For the text-containing cell, return its midpoint in [x, y] coordinate format. 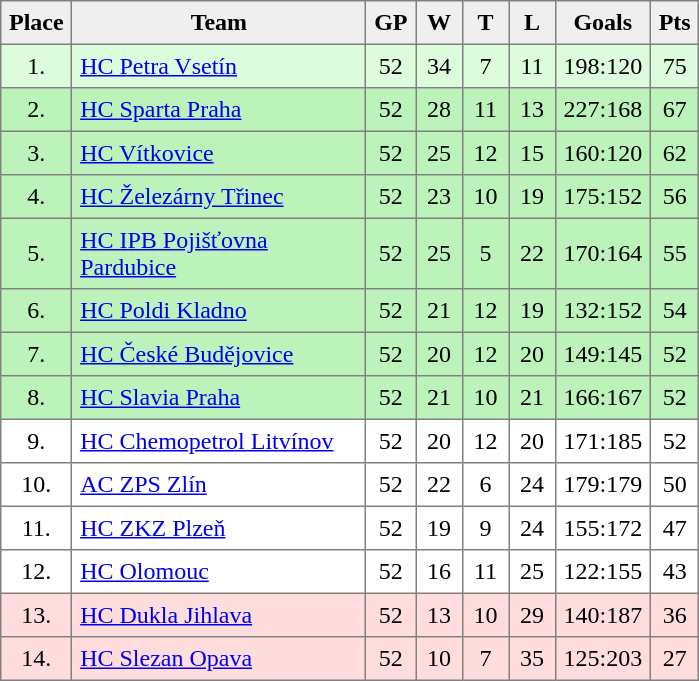
140:187 [602, 615]
HC Slezan Opava [219, 659]
13. [36, 615]
55 [674, 253]
2. [36, 110]
5 [485, 253]
27 [674, 659]
160:120 [602, 153]
47 [674, 528]
L [532, 23]
122:155 [602, 572]
HC Olomouc [219, 572]
HC IPB Pojišťovna Pardubice [219, 253]
W [439, 23]
15 [532, 153]
54 [674, 311]
HC ZKZ Plzeň [219, 528]
HC Petra Vsetín [219, 66]
198:120 [602, 66]
11. [36, 528]
8. [36, 398]
3. [36, 153]
14. [36, 659]
HC Železárny Třinec [219, 197]
23 [439, 197]
Place [36, 23]
HC Dukla Jihlava [219, 615]
12. [36, 572]
Pts [674, 23]
175:152 [602, 197]
HC Vítkovice [219, 153]
171:185 [602, 441]
6. [36, 311]
HC Chemopetrol Litvínov [219, 441]
75 [674, 66]
10. [36, 485]
227:168 [602, 110]
34 [439, 66]
125:203 [602, 659]
GP [391, 23]
149:145 [602, 354]
T [485, 23]
6 [485, 485]
67 [674, 110]
62 [674, 153]
9. [36, 441]
AC ZPS Zlín [219, 485]
HC Slavia Praha [219, 398]
4. [36, 197]
155:172 [602, 528]
Team [219, 23]
36 [674, 615]
170:164 [602, 253]
Goals [602, 23]
35 [532, 659]
43 [674, 572]
7. [36, 354]
5. [36, 253]
166:167 [602, 398]
HC České Budějovice [219, 354]
56 [674, 197]
29 [532, 615]
132:152 [602, 311]
179:179 [602, 485]
28 [439, 110]
1. [36, 66]
HC Sparta Praha [219, 110]
9 [485, 528]
HC Poldi Kladno [219, 311]
16 [439, 572]
50 [674, 485]
